Pinpoint the cell where the given text exists, returning its [X, Y] midpoint coordinate. 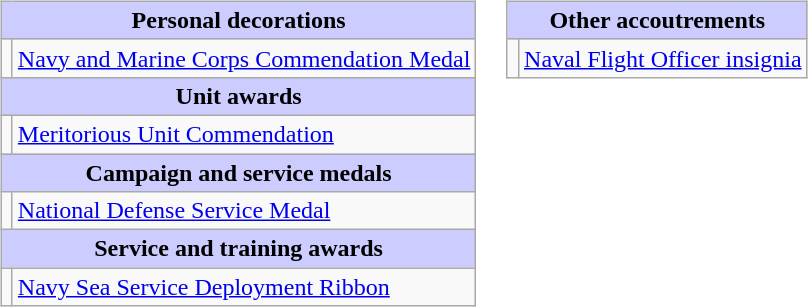
Campaign and service medals [238, 173]
Unit awards [238, 96]
Navy and Marine Corps Commendation Medal [244, 58]
Service and training awards [238, 249]
Personal decorations [238, 20]
Navy Sea Service Deployment Ribbon [244, 287]
Naval Flight Officer insignia [664, 58]
Meritorious Unit Commendation [244, 134]
Other accoutrements [657, 20]
National Defense Service Medal [244, 211]
